Return (X, Y) of the center of cell containing provided text 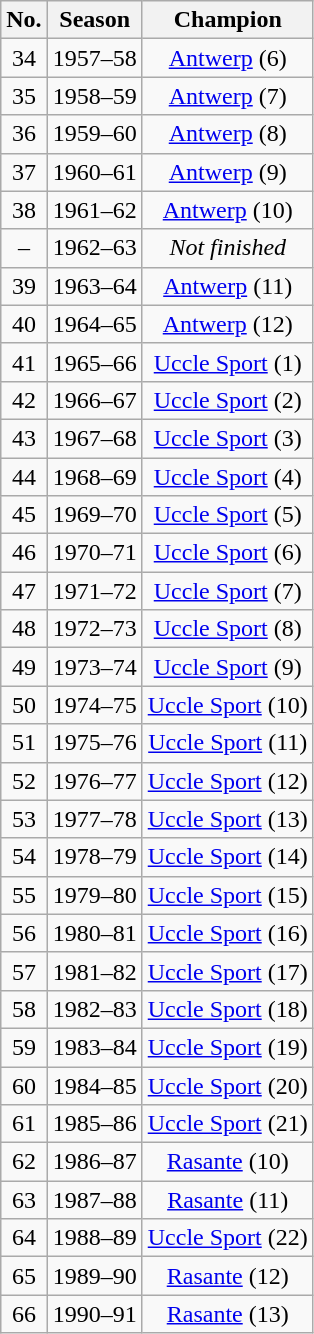
46 (24, 553)
1962–63 (94, 248)
Uccle Sport (8) (228, 629)
1969–70 (94, 515)
1960–61 (94, 172)
Uccle Sport (4) (228, 477)
63 (24, 1200)
1986–87 (94, 1162)
Rasante (10) (228, 1162)
Uccle Sport (17) (228, 971)
Uccle Sport (7) (228, 591)
1958–59 (94, 96)
Uccle Sport (12) (228, 781)
Rasante (12) (228, 1276)
59 (24, 1047)
35 (24, 96)
1983–84 (94, 1047)
1977–78 (94, 819)
1979–80 (94, 895)
Uccle Sport (20) (228, 1085)
Uccle Sport (3) (228, 438)
1957–58 (94, 58)
Uccle Sport (21) (228, 1124)
Season (94, 20)
1981–82 (94, 971)
Uccle Sport (15) (228, 895)
1989–90 (94, 1276)
Antwerp (11) (228, 286)
Uccle Sport (14) (228, 857)
43 (24, 438)
60 (24, 1085)
1973–74 (94, 667)
45 (24, 515)
Rasante (11) (228, 1200)
47 (24, 591)
64 (24, 1238)
Rasante (13) (228, 1314)
1971–72 (94, 591)
1964–65 (94, 324)
61 (24, 1124)
1966–67 (94, 400)
1975–76 (94, 743)
Uccle Sport (16) (228, 933)
1974–75 (94, 705)
1967–68 (94, 438)
40 (24, 324)
62 (24, 1162)
Uccle Sport (9) (228, 667)
Uccle Sport (11) (228, 743)
53 (24, 819)
1984–85 (94, 1085)
No. (24, 20)
41 (24, 362)
58 (24, 1009)
54 (24, 857)
Antwerp (10) (228, 210)
1961–62 (94, 210)
Uccle Sport (10) (228, 705)
Not finished (228, 248)
56 (24, 933)
52 (24, 781)
Uccle Sport (19) (228, 1047)
37 (24, 172)
1987–88 (94, 1200)
42 (24, 400)
1959–60 (94, 134)
Uccle Sport (22) (228, 1238)
1965–66 (94, 362)
1972–73 (94, 629)
1988–89 (94, 1238)
Uccle Sport (13) (228, 819)
39 (24, 286)
Antwerp (8) (228, 134)
55 (24, 895)
1985–86 (94, 1124)
34 (24, 58)
1963–64 (94, 286)
48 (24, 629)
1968–69 (94, 477)
Antwerp (6) (228, 58)
51 (24, 743)
65 (24, 1276)
Antwerp (7) (228, 96)
1980–81 (94, 933)
1970–71 (94, 553)
38 (24, 210)
Antwerp (12) (228, 324)
36 (24, 134)
Antwerp (9) (228, 172)
1976–77 (94, 781)
44 (24, 477)
1990–91 (94, 1314)
1982–83 (94, 1009)
Uccle Sport (5) (228, 515)
Uccle Sport (1) (228, 362)
– (24, 248)
Uccle Sport (2) (228, 400)
Uccle Sport (6) (228, 553)
1978–79 (94, 857)
57 (24, 971)
50 (24, 705)
66 (24, 1314)
49 (24, 667)
Uccle Sport (18) (228, 1009)
Champion (228, 20)
